Return the (X, Y) coordinate for the center point of the cell that contains the specified text.  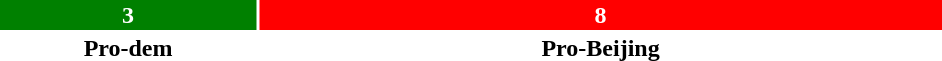
8 (600, 15)
3 (128, 15)
